Return [x, y] of the center of cell containing provided text 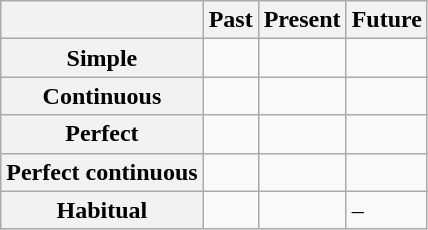
Past [230, 20]
Continuous [102, 96]
Simple [102, 58]
Perfect continuous [102, 172]
– [386, 210]
Habitual [102, 210]
Present [302, 20]
Future [386, 20]
Perfect [102, 134]
